Pinpoint the cell where the given text exists, returning its (x, y) midpoint coordinate. 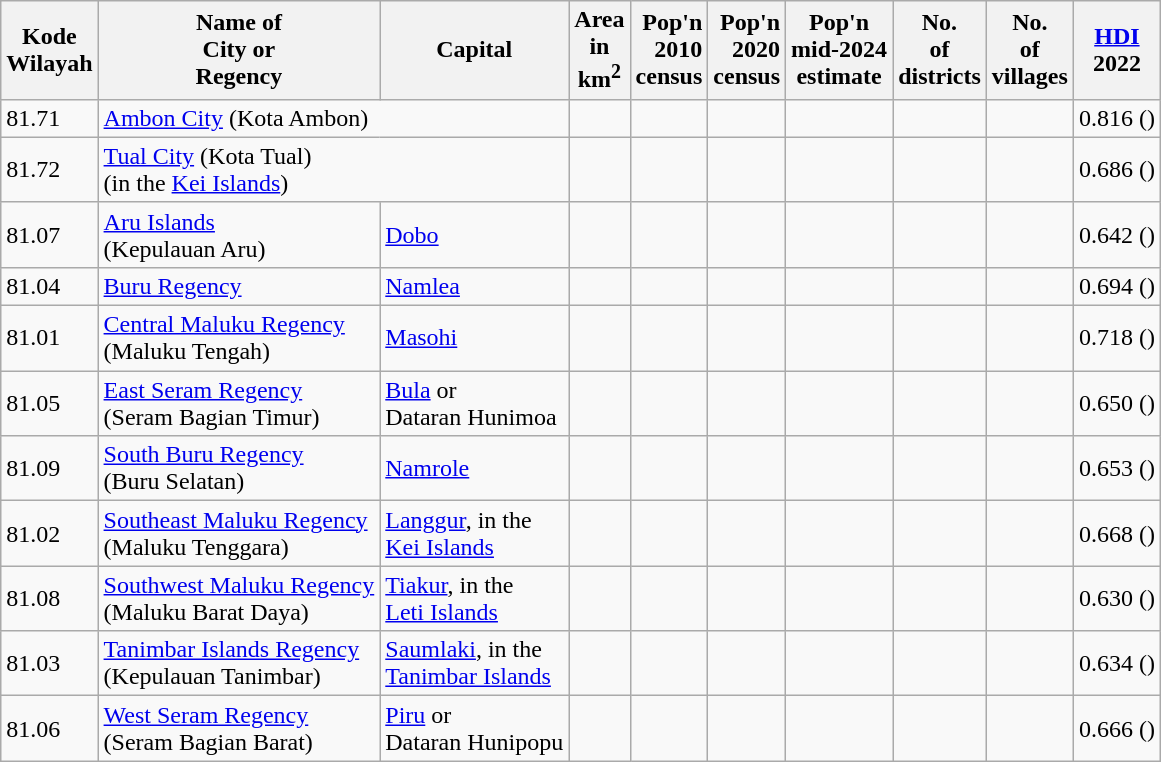
Dobo (474, 234)
81.02 (50, 534)
Pop'n 2020 census (747, 50)
West Seram Regency (Seram Bagian Barat) (239, 728)
Piru or Dataran Hunipopu (474, 728)
81.07 (50, 234)
0.816 () (1116, 118)
81.05 (50, 404)
Tual City (Kota Tual)(in the Kei Islands) (334, 170)
Pop'n 2010 census (669, 50)
81.04 (50, 286)
Bula or Dataran Hunimoa (474, 404)
81.71 (50, 118)
81.09 (50, 468)
Aru Islands (Kepulauan Aru) (239, 234)
0.666 () (1116, 728)
Name ofCity or Regency (239, 50)
Langgur, in the Kei Islands (474, 534)
81.08 (50, 598)
Namrole (474, 468)
Buru Regency (239, 286)
Ambon City (Kota Ambon) (334, 118)
HDI2022 (1116, 50)
Southwest Maluku Regency (Maluku Barat Daya) (239, 598)
Central Maluku Regency (Maluku Tengah) (239, 338)
81.03 (50, 664)
0.642 () (1116, 234)
No.of villages (1030, 50)
0.686 () (1116, 170)
0.650 () (1116, 404)
Masohi (474, 338)
0.630 () (1116, 598)
Area inkm2 (600, 50)
Southeast Maluku Regency (Maluku Tenggara) (239, 534)
Namlea (474, 286)
81.72 (50, 170)
Pop'n mid-2024 estimate (840, 50)
Saumlaki, in the Tanimbar Islands (474, 664)
East Seram Regency (Seram Bagian Timur) (239, 404)
Capital (474, 50)
0.718 () (1116, 338)
Tiakur, in the Leti Islands (474, 598)
South Buru Regency (Buru Selatan) (239, 468)
0.694 () (1116, 286)
No.of districts (940, 50)
0.668 () (1116, 534)
81.01 (50, 338)
0.634 () (1116, 664)
0.653 () (1116, 468)
KodeWilayah (50, 50)
Tanimbar Islands Regency (Kepulauan Tanimbar) (239, 664)
81.06 (50, 728)
